Find where the given text appears and provide that cell's center as [x, y] coordinate. 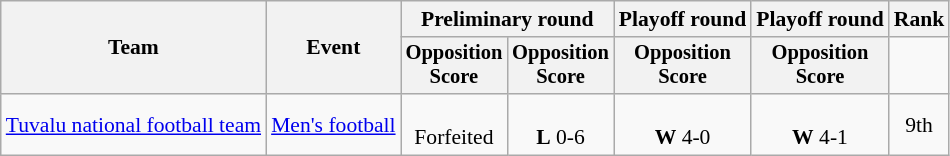
Preliminary round [508, 19]
9th [920, 124]
Event [334, 48]
W 4-1 [820, 124]
Rank [920, 19]
W 4-0 [682, 124]
Team [134, 48]
Forfeited [454, 124]
Tuvalu national football team [134, 124]
L 0-6 [560, 124]
Men's football [334, 124]
